Output the [X, Y] coordinate of the center of the cell containing the given text.  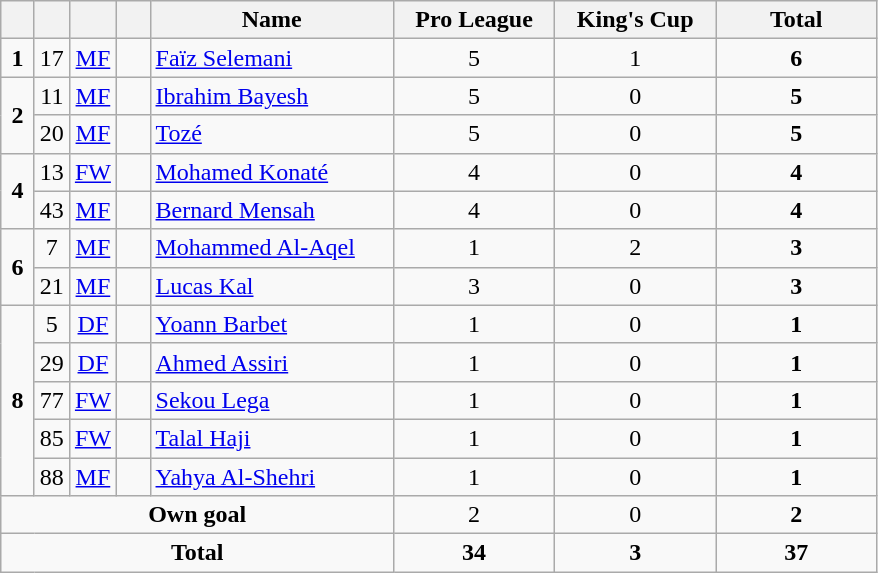
King's Cup [636, 20]
37 [796, 553]
Mohammed Al-Aqel [272, 248]
Sekou Lega [272, 400]
Yahya Al-Shehri [272, 477]
Name [272, 20]
Lucas Kal [272, 286]
13 [52, 172]
11 [52, 96]
Yoann Barbet [272, 324]
Ibrahim Bayesh [272, 96]
21 [52, 286]
29 [52, 362]
8 [18, 400]
88 [52, 477]
Faïz Selemani [272, 58]
20 [52, 134]
34 [474, 553]
Ahmed Assiri [272, 362]
Talal Haji [272, 438]
Mohamed Konaté [272, 172]
7 [52, 248]
Own goal [198, 515]
85 [52, 438]
Bernard Mensah [272, 210]
Pro League [474, 20]
43 [52, 210]
77 [52, 400]
Tozé [272, 134]
17 [52, 58]
